Provide the (x, y) coordinate of the cell's center where the given text is located.  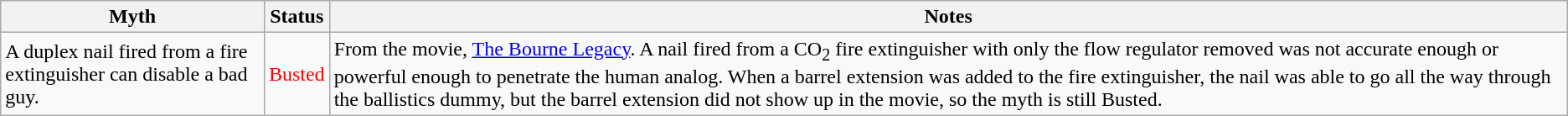
Status (297, 17)
A duplex nail fired from a fire extinguisher can disable a bad guy. (132, 74)
Myth (132, 17)
Busted (297, 74)
Notes (948, 17)
